Detect which cell encompasses the target text, then output its [X, Y] center coordinate. 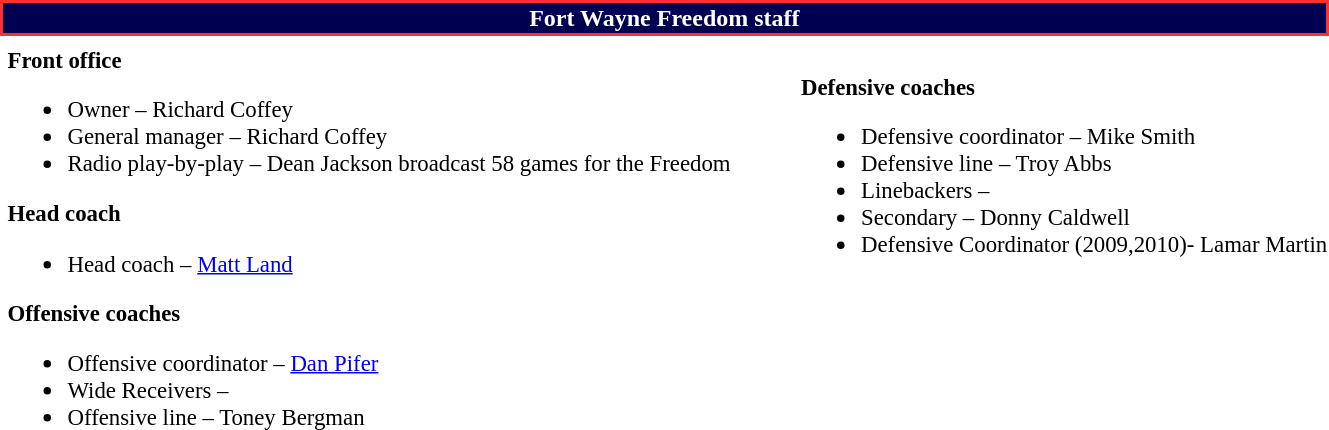
Fort Wayne Freedom staff [664, 18]
